Determine the [X, Y] coordinate at the center of the cell enclosing the given text.  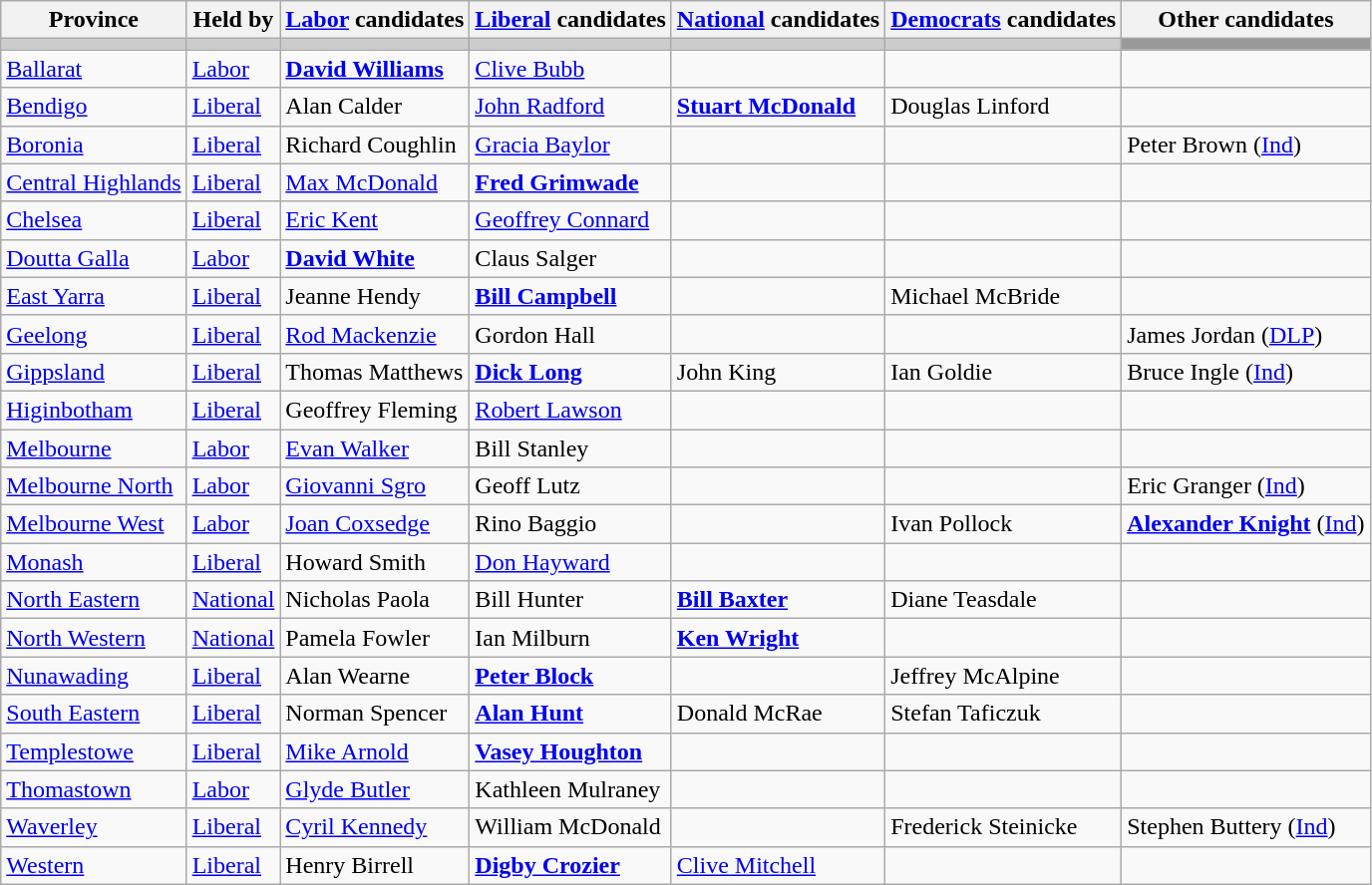
Evan Walker [375, 447]
Robert Lawson [570, 410]
John Radford [570, 107]
Fred Grimwade [570, 182]
Geoffrey Connard [570, 220]
Dick Long [570, 372]
Doutta Galla [94, 258]
Melbourne West [94, 524]
Kathleen Mulraney [570, 789]
Douglas Linford [1003, 107]
Donald McRae [778, 714]
North Eastern [94, 600]
John King [778, 372]
Nicholas Paola [375, 600]
Geelong [94, 334]
Peter Block [570, 676]
Geoffrey Fleming [375, 410]
Stefan Taficzuk [1003, 714]
Stuart McDonald [778, 107]
Waverley [94, 827]
Frederick Steinicke [1003, 827]
Bill Baxter [778, 600]
Bill Campbell [570, 296]
Bill Hunter [570, 600]
Norman Spencer [375, 714]
Mike Arnold [375, 751]
Thomastown [94, 789]
Stephen Buttery (Ind) [1246, 827]
Boronia [94, 145]
Gracia Baylor [570, 145]
Alan Calder [375, 107]
Higinbotham [94, 410]
Western [94, 865]
Pamela Fowler [375, 638]
Ian Goldie [1003, 372]
Liberal candidates [570, 20]
Alan Wearne [375, 676]
Richard Coughlin [375, 145]
Rod Mackenzie [375, 334]
Clive Bubb [570, 69]
Alan Hunt [570, 714]
Gippsland [94, 372]
Glyde Butler [375, 789]
Melbourne [94, 447]
Ian Milburn [570, 638]
Clive Mitchell [778, 865]
Peter Brown (Ind) [1246, 145]
Henry Birrell [375, 865]
Ken Wright [778, 638]
David White [375, 258]
Michael McBride [1003, 296]
Nunawading [94, 676]
Claus Salger [570, 258]
Central Highlands [94, 182]
Jeffrey McAlpine [1003, 676]
Max McDonald [375, 182]
Eric Granger (Ind) [1246, 486]
Jeanne Hendy [375, 296]
Democrats candidates [1003, 20]
Bruce Ingle (Ind) [1246, 372]
Cyril Kennedy [375, 827]
Thomas Matthews [375, 372]
Diane Teasdale [1003, 600]
East Yarra [94, 296]
Gordon Hall [570, 334]
Geoff Lutz [570, 486]
Joan Coxsedge [375, 524]
Eric Kent [375, 220]
Bendigo [94, 107]
Chelsea [94, 220]
Bill Stanley [570, 447]
Alexander Knight (Ind) [1246, 524]
Digby Crozier [570, 865]
North Western [94, 638]
Labor candidates [375, 20]
Don Hayward [570, 562]
Province [94, 20]
Ivan Pollock [1003, 524]
Monash [94, 562]
Rino Baggio [570, 524]
Howard Smith [375, 562]
James Jordan (DLP) [1246, 334]
National candidates [778, 20]
Melbourne North [94, 486]
Other candidates [1246, 20]
Vasey Houghton [570, 751]
South Eastern [94, 714]
Templestowe [94, 751]
Giovanni Sgro [375, 486]
David Williams [375, 69]
William McDonald [570, 827]
Ballarat [94, 69]
Held by [233, 20]
